From the cell containing the given text, extract its center point as [x, y] coordinate. 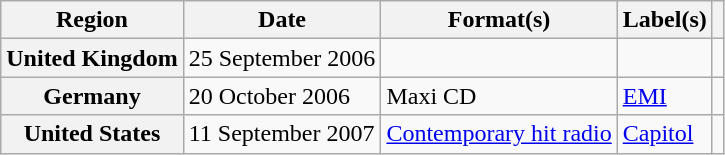
Region [92, 20]
Capitol [664, 134]
Maxi CD [499, 96]
United States [92, 134]
Contemporary hit radio [499, 134]
Date [282, 20]
20 October 2006 [282, 96]
25 September 2006 [282, 58]
Germany [92, 96]
EMI [664, 96]
Format(s) [499, 20]
Label(s) [664, 20]
11 September 2007 [282, 134]
United Kingdom [92, 58]
